Return (X, Y) of the center of cell containing provided text 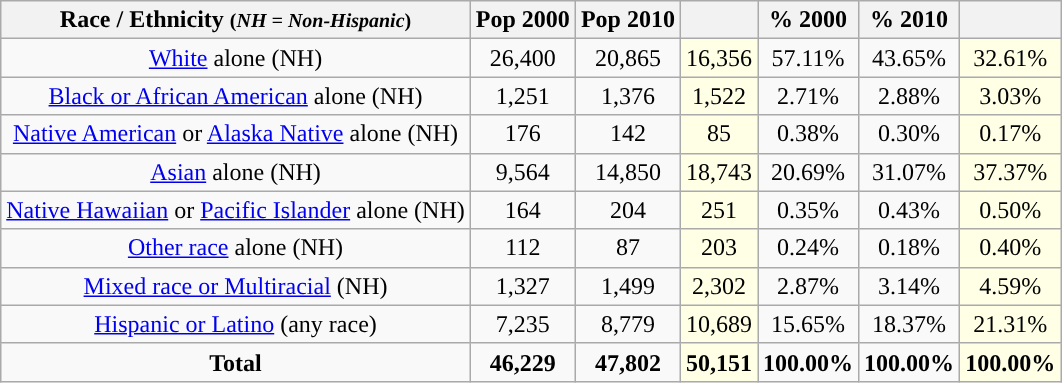
112 (522, 248)
3.14% (910, 286)
18.37% (910, 324)
% 2000 (808, 20)
43.65% (910, 58)
Other race alone (NH) (236, 248)
0.40% (1010, 248)
0.50% (1010, 210)
1,499 (628, 286)
15.65% (808, 324)
16,356 (718, 58)
Total (236, 362)
0.30% (910, 134)
7,235 (522, 324)
Native American or Alaska Native alone (NH) (236, 134)
46,229 (522, 362)
8,779 (628, 324)
Hispanic or Latino (any race) (236, 324)
0.38% (808, 134)
2.71% (808, 96)
1,522 (718, 96)
1,251 (522, 96)
20.69% (808, 172)
57.11% (808, 58)
0.18% (910, 248)
Native Hawaiian or Pacific Islander alone (NH) (236, 210)
32.61% (1010, 58)
87 (628, 248)
18,743 (718, 172)
2.88% (910, 96)
Black or African American alone (NH) (236, 96)
204 (628, 210)
14,850 (628, 172)
Race / Ethnicity (NH = Non-Hispanic) (236, 20)
1,376 (628, 96)
Asian alone (NH) (236, 172)
Mixed race or Multiracial (NH) (236, 286)
10,689 (718, 324)
0.17% (1010, 134)
0.35% (808, 210)
50,151 (718, 362)
37.37% (1010, 172)
176 (522, 134)
0.43% (910, 210)
2.87% (808, 286)
203 (718, 248)
4.59% (1010, 286)
White alone (NH) (236, 58)
3.03% (1010, 96)
2,302 (718, 286)
47,802 (628, 362)
1,327 (522, 286)
% 2010 (910, 20)
85 (718, 134)
21.31% (1010, 324)
9,564 (522, 172)
26,400 (522, 58)
0.24% (808, 248)
Pop 2000 (522, 20)
Pop 2010 (628, 20)
142 (628, 134)
251 (718, 210)
31.07% (910, 172)
20,865 (628, 58)
164 (522, 210)
